Pinpoint the cell where the given text exists, returning its [X, Y] midpoint coordinate. 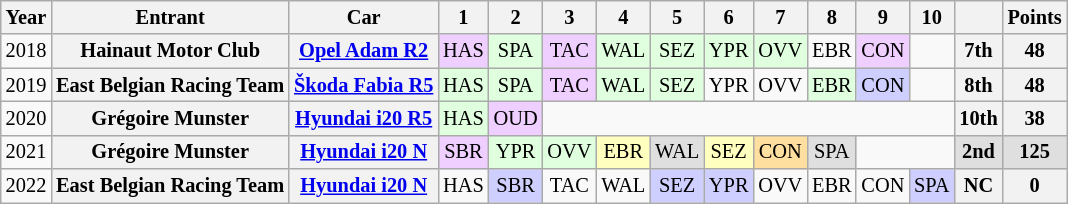
Points [1035, 17]
2022 [26, 186]
5 [677, 17]
Škoda Fabia R5 [364, 85]
Hyundai i20 R5 [364, 118]
Year [26, 17]
Hainaut Motor Club [170, 51]
2 [516, 17]
8 [832, 17]
2018 [26, 51]
4 [623, 17]
2019 [26, 85]
Car [364, 17]
9 [882, 17]
125 [1035, 152]
7th [978, 51]
6 [728, 17]
10th [978, 118]
NC [978, 186]
3 [569, 17]
OUD [516, 118]
2020 [26, 118]
0 [1035, 186]
8th [978, 85]
38 [1035, 118]
2nd [978, 152]
1 [463, 17]
10 [932, 17]
2021 [26, 152]
Entrant [170, 17]
7 [780, 17]
Opel Adam R2 [364, 51]
